Find where the given text appears and provide that cell's center as (x, y) coordinate. 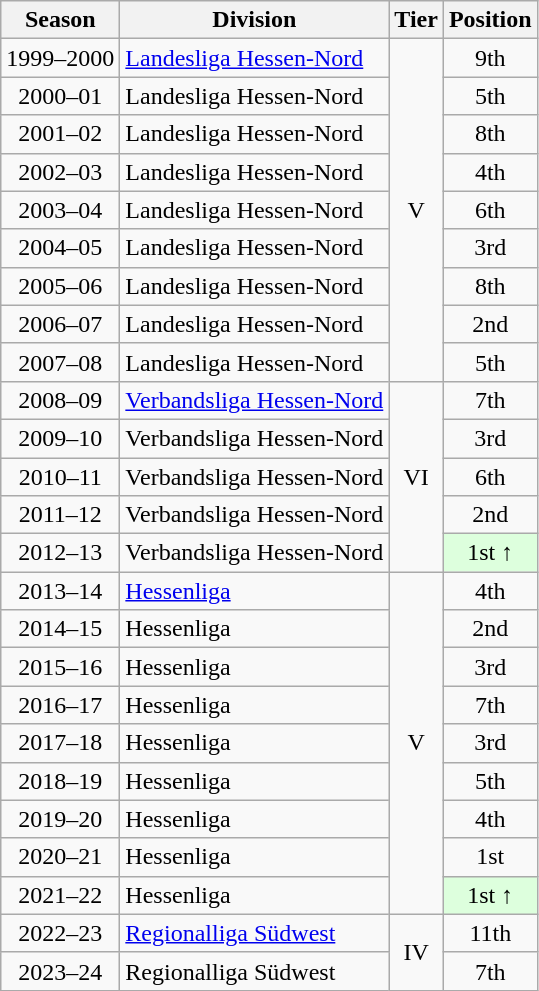
2013–14 (60, 591)
2007–08 (60, 362)
2020–21 (60, 857)
IV (416, 952)
Position (490, 20)
2022–23 (60, 933)
2006–07 (60, 324)
2000–01 (60, 96)
2009–10 (60, 438)
2015–16 (60, 667)
1st (490, 857)
2018–19 (60, 781)
Division (254, 20)
2023–24 (60, 971)
Tier (416, 20)
2021–22 (60, 895)
VI (416, 476)
9th (490, 58)
2001–02 (60, 134)
2008–09 (60, 400)
2003–04 (60, 210)
Season (60, 20)
2011–12 (60, 515)
1999–2000 (60, 58)
2012–13 (60, 553)
2019–20 (60, 819)
2014–15 (60, 629)
2010–11 (60, 477)
2017–18 (60, 743)
11th (490, 933)
2016–17 (60, 705)
2004–05 (60, 248)
2002–03 (60, 172)
2005–06 (60, 286)
